Capture the cell that displays the provided text and extract its [X, Y] central coordinate. 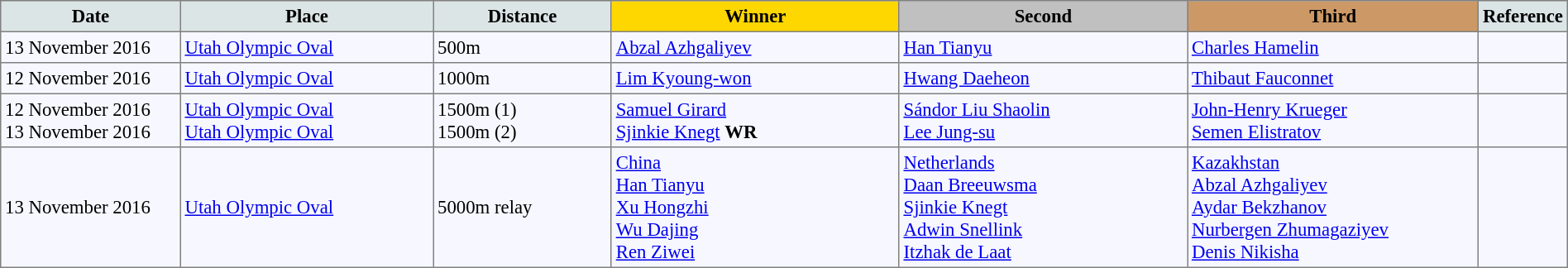
Abzal Azhgaliyev [755, 47]
Distance [523, 17]
John-Henry Krueger Semen Elistratov [1333, 120]
ChinaHan TianyuXu HongzhiWu DajingRen Ziwei [755, 208]
500m [523, 47]
Charles Hamelin [1333, 47]
Thibaut Fauconnet [1333, 79]
Second [1043, 17]
1500m (1)1500m (2) [523, 120]
12 November 201613 November 2016 [91, 120]
Winner [755, 17]
Sándor Liu Shaolin Lee Jung-su [1043, 120]
Date [91, 17]
12 November 2016 [91, 79]
Reference [1523, 17]
Utah Olympic OvalUtah Olympic Oval [307, 120]
5000m relay [523, 208]
Hwang Daeheon [1043, 79]
Han Tianyu [1043, 47]
KazakhstanAbzal AzhgaliyevAydar BekzhanovNurbergen ZhumagaziyevDenis Nikisha [1333, 208]
1000m [523, 79]
Samuel Girard Sjinkie Knegt WR [755, 120]
Place [307, 17]
Third [1333, 17]
NetherlandsDaan BreeuwsmaSjinkie KnegtAdwin SnellinkItzhak de Laat [1043, 208]
Lim Kyoung-won [755, 79]
